From the cell containing the given text, extract its center point as [x, y] coordinate. 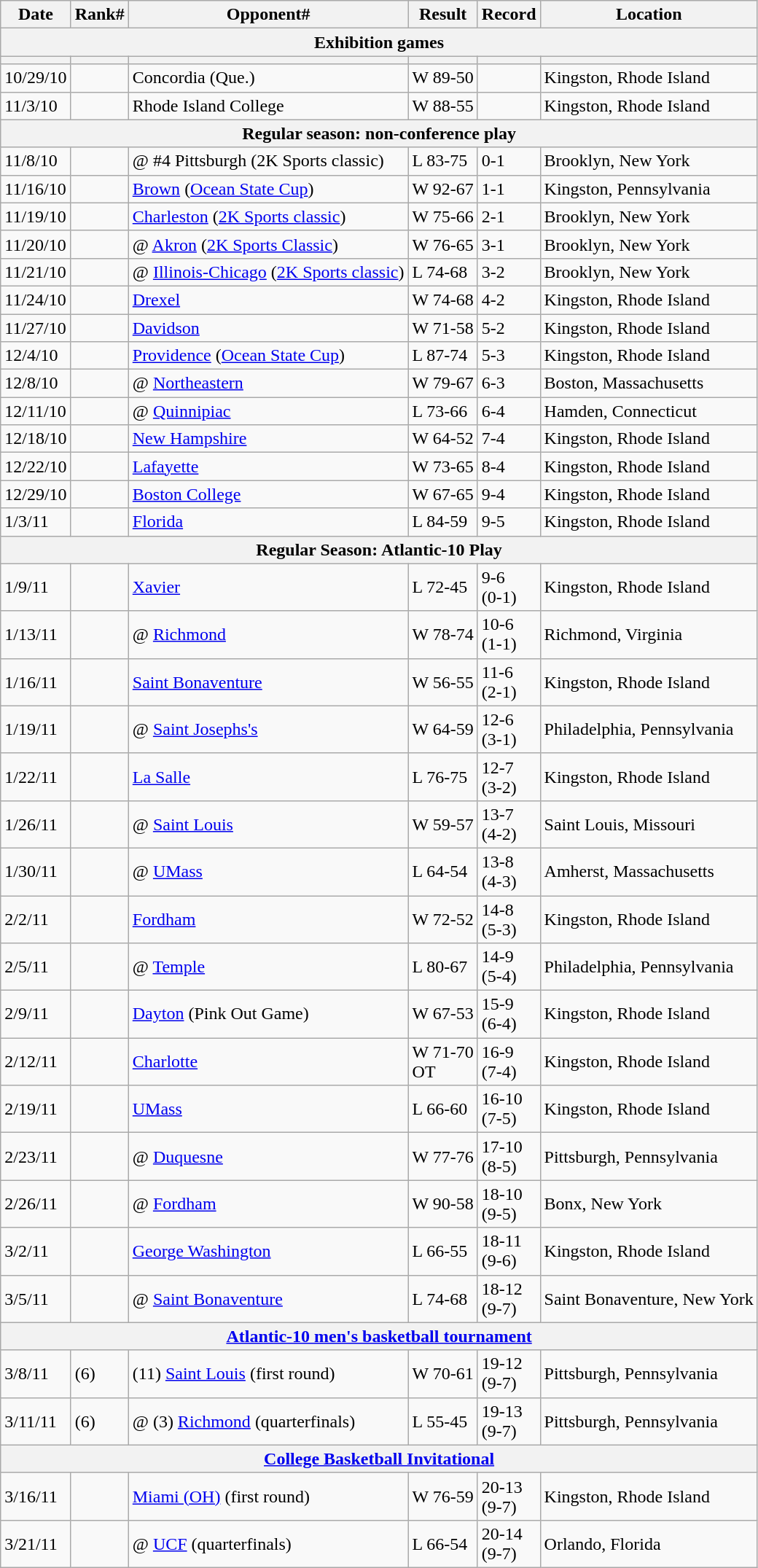
9-6(0-1) [509, 588]
Orlando, Florida [649, 1544]
L 83-75 [443, 161]
2/23/11 [36, 1156]
W 71-70OT [443, 1061]
11/8/10 [36, 161]
W 74-68 [443, 300]
@ Fordham [268, 1204]
Saint Bonaventure [268, 682]
Xavier [268, 588]
1/22/11 [36, 777]
3/2/11 [36, 1251]
UMass [268, 1109]
Saint Louis, Missouri [649, 824]
W 90-58 [443, 1204]
20-13(9-7) [509, 1496]
6-3 [509, 383]
Record [509, 15]
L 72-45 [443, 588]
W 77-76 [443, 1156]
@ (3) Richmond (quarterfinals) [268, 1421]
Lafayette [268, 467]
Bonx, New York [649, 1204]
18-10(9-5) [509, 1204]
12/29/10 [36, 494]
1/3/11 [36, 522]
3-1 [509, 244]
5-2 [509, 327]
W 67-65 [443, 494]
11/21/10 [36, 272]
W 75-66 [443, 217]
Date [36, 15]
@ Illinois-Chicago (2K Sports classic) [268, 272]
W 76-59 [443, 1496]
19-13(9-7) [509, 1421]
11/27/10 [36, 327]
Dayton (Pink Out Game) [268, 1015]
1/13/11 [36, 634]
19-12(9-7) [509, 1373]
1/16/11 [36, 682]
3/16/11 [36, 1496]
Amherst, Massachusetts [649, 872]
W 78-74 [443, 634]
L 66-55 [443, 1251]
18-11(9-6) [509, 1251]
15-9(6-4) [509, 1015]
12/4/10 [36, 356]
W 89-50 [443, 78]
12/8/10 [36, 383]
@ UMass [268, 872]
Hamden, Connecticut [649, 411]
@ Saint Bonaventure [268, 1299]
@ UCF (quarterfinals) [268, 1544]
7-4 [509, 439]
@ Richmond [268, 634]
8-4 [509, 467]
L 80-67 [443, 967]
@ Quinnipiac [268, 411]
16-9(7-4) [509, 1061]
L 87-74 [443, 356]
La Salle [268, 777]
14-8(5-3) [509, 918]
2/12/11 [36, 1061]
1/30/11 [36, 872]
12/18/10 [36, 439]
2/5/11 [36, 967]
Charlotte [268, 1061]
Regular Season: Atlantic-10 Play [379, 550]
16-10(7-5) [509, 1109]
Providence (Ocean State Cup) [268, 356]
W 88-55 [443, 106]
2/26/11 [36, 1204]
Concordia (Que.) [268, 78]
1/26/11 [36, 824]
W 72-52 [443, 918]
Brown (Ocean State Cup) [268, 189]
@ Saint Josephs's [268, 729]
Miami (OH) (first round) [268, 1496]
3/11/11 [36, 1421]
12-6(3-1) [509, 729]
Kingston, Pennsylvania [649, 189]
@ #4 Pittsburgh (2K Sports classic) [268, 161]
L 84-59 [443, 522]
Davidson [268, 327]
Rank# [99, 15]
12/11/10 [36, 411]
Charleston (2K Sports classic) [268, 217]
George Washington [268, 1251]
12/22/10 [36, 467]
@ Saint Louis [268, 824]
L 64-54 [443, 872]
Rhode Island College [268, 106]
W 92-67 [443, 189]
0-1 [509, 161]
3-2 [509, 272]
1/19/11 [36, 729]
Florida [268, 522]
11/24/10 [36, 300]
Opponent# [268, 15]
L 76-75 [443, 777]
5-3 [509, 356]
13-8(4-3) [509, 872]
New Hampshire [268, 439]
W 73-65 [443, 467]
@ Northeastern [268, 383]
11/20/10 [36, 244]
W 70-61 [443, 1373]
2/19/11 [36, 1109]
10/29/10 [36, 78]
12-7(3-2) [509, 777]
4-2 [509, 300]
20-14(9-7) [509, 1544]
9-5 [509, 522]
Fordham [268, 918]
Regular season: non-conference play [379, 133]
1/9/11 [36, 588]
Atlantic-10 men's basketball tournament [379, 1336]
14-9(5-4) [509, 967]
@ Akron (2K Sports Classic) [268, 244]
Saint Bonaventure, New York [649, 1299]
W 64-59 [443, 729]
W 67-53 [443, 1015]
2/2/11 [36, 918]
@ Duquesne [268, 1156]
Richmond, Virginia [649, 634]
18-12(9-7) [509, 1299]
@ Temple [268, 967]
2/9/11 [36, 1015]
Boston College [268, 494]
2-1 [509, 217]
11/19/10 [36, 217]
W 76-65 [443, 244]
3/5/11 [36, 1299]
L 66-54 [443, 1544]
Boston, Massachusetts [649, 383]
6-4 [509, 411]
W 56-55 [443, 682]
9-4 [509, 494]
3/21/11 [36, 1544]
(11) Saint Louis (first round) [268, 1373]
W 79-67 [443, 383]
11/16/10 [36, 189]
L 73-66 [443, 411]
Location [649, 15]
Drexel [268, 300]
1-1 [509, 189]
11/3/10 [36, 106]
3/8/11 [36, 1373]
W 59-57 [443, 824]
17-10(8-5) [509, 1156]
13-7(4-2) [509, 824]
College Basketball Invitational [379, 1459]
W 64-52 [443, 439]
10-6(1-1) [509, 634]
Exhibition games [379, 42]
Result [443, 15]
L 66-60 [443, 1109]
L 55-45 [443, 1421]
W 71-58 [443, 327]
11-6(2-1) [509, 682]
